Find where the given text appears and provide that cell's center as [X, Y] coordinate. 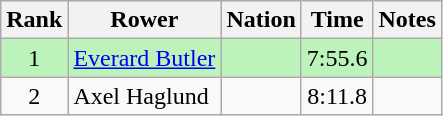
Time [337, 20]
Rower [144, 20]
Axel Haglund [144, 96]
Rank [34, 20]
2 [34, 96]
Notes [407, 20]
Nation [261, 20]
Everard Butler [144, 58]
7:55.6 [337, 58]
1 [34, 58]
8:11.8 [337, 96]
